Determine the [X, Y] coordinate at the center of the cell enclosing the given text.  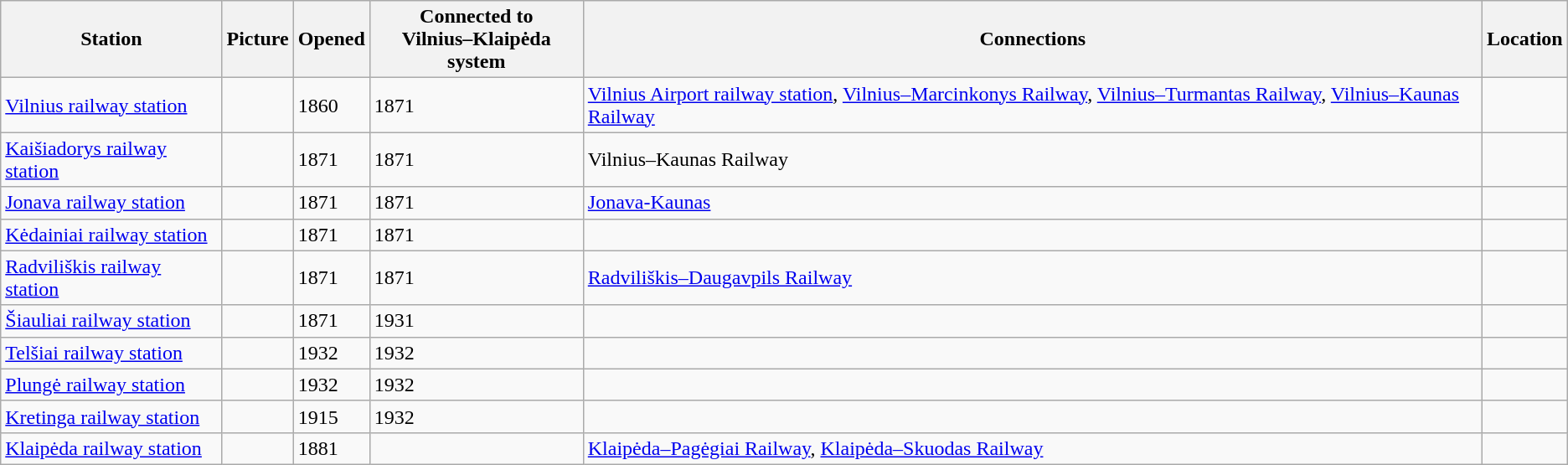
Klaipėda railway station [111, 448]
Radviliškis–Daugavpils Railway [1032, 278]
Kaišiadorys railway station [111, 159]
Klaipėda–Pagėgiai Railway, Klaipėda–Skuodas Railway [1032, 448]
1860 [332, 106]
1931 [476, 321]
Vilnius Airport railway station, Vilnius–Marcinkonys Railway, Vilnius–Turmantas Railway, Vilnius–Kaunas Railway [1032, 106]
Plungė railway station [111, 385]
Telšiai railway station [111, 353]
Station [111, 39]
Kretinga railway station [111, 416]
Vilnius railway station [111, 106]
Šiauliai railway station [111, 321]
Kėdainiai railway station [111, 235]
Radviliškis railway station [111, 278]
1915 [332, 416]
Picture [258, 39]
Opened [332, 39]
Connections [1032, 39]
1881 [332, 448]
Jonava railway station [111, 203]
Vilnius–Kaunas Railway [1032, 159]
Jonava-Kaunas [1032, 203]
Location [1524, 39]
Connected toVilnius–Klaipėda system [476, 39]
